Extract the [x, y] coordinate from the center of the cell holding the provided text.  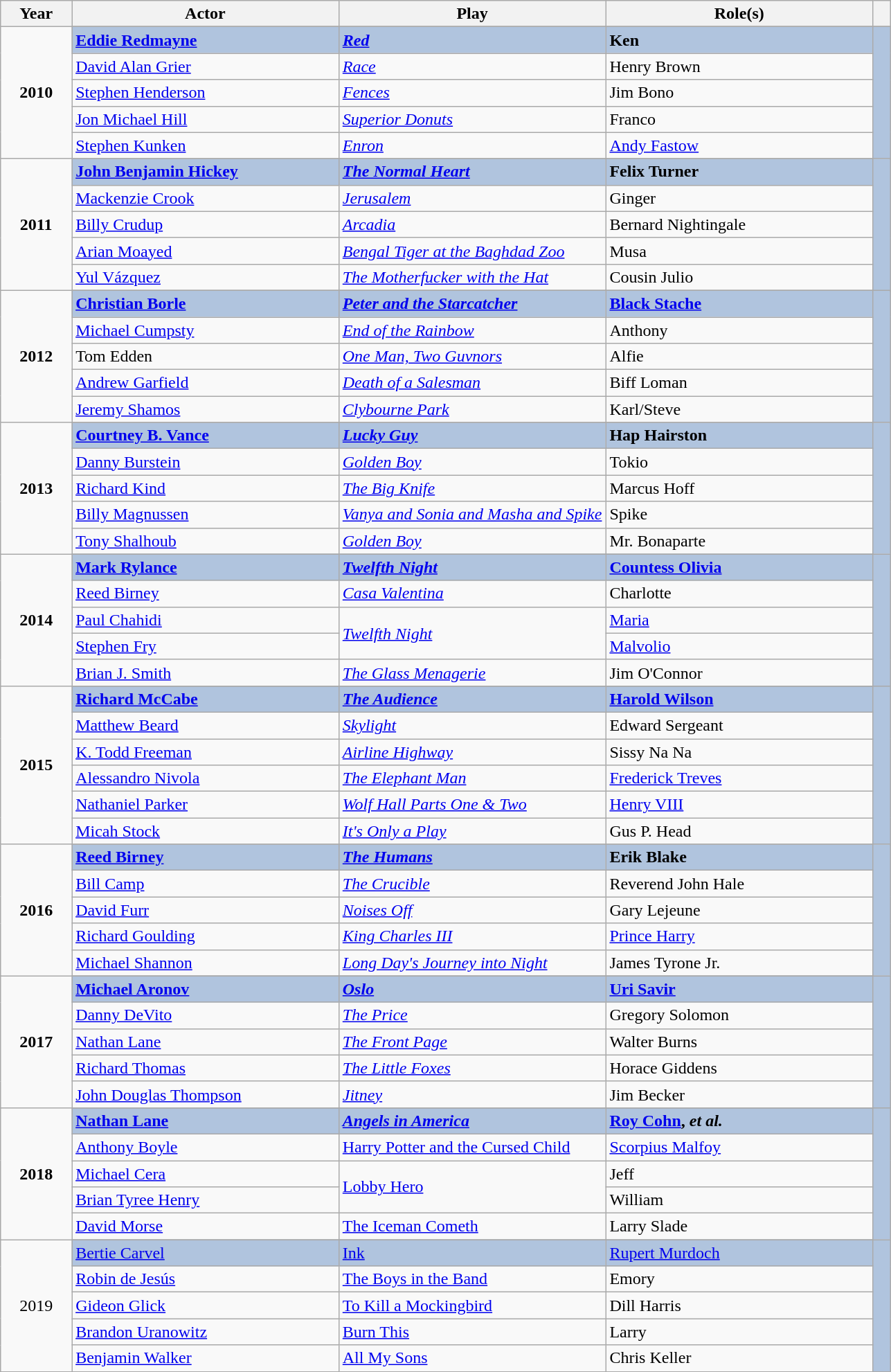
Jon Michael Hill [206, 119]
The Boys in the Band [472, 1279]
Mark Rylance [206, 567]
2017 [36, 1042]
Marcus Hoff [739, 488]
Richard Kind [206, 488]
Ken [739, 40]
Role(s) [739, 14]
Michael Cumpsty [206, 330]
Brandon Uranowitz [206, 1332]
Long Day's Journey into Night [472, 963]
Biff Loman [739, 383]
Jitney [472, 1094]
Edward Sergeant [739, 725]
Harold Wilson [739, 699]
Danny DeVito [206, 1015]
Jim O'Connor [739, 672]
Yul Vázquez [206, 277]
Jerusalem [472, 198]
Christian Borle [206, 303]
Actor [206, 14]
Bernard Nightingale [739, 224]
Sissy Na Na [739, 751]
Franco [739, 119]
The Big Knife [472, 488]
Wolf Hall Parts One & Two [472, 805]
Danny Burstein [206, 462]
Larry [739, 1332]
It's Only a Play [472, 831]
Enron [472, 145]
Walter Burns [739, 1042]
2013 [36, 488]
Horace Giddens [739, 1068]
Ink [472, 1253]
Benjamin Walker [206, 1358]
Alfie [739, 357]
Maria [739, 620]
Jeremy Shamos [206, 409]
Mackenzie Crook [206, 198]
Mr. Bonaparte [739, 541]
Felix Turner [739, 172]
Noises Off [472, 910]
Angels in America [472, 1121]
Gregory Solomon [739, 1015]
David Morse [206, 1227]
Roy Cohn, et al. [739, 1121]
Gus P. Head [739, 831]
Brian J. Smith [206, 672]
Courtney B. Vance [206, 436]
Malvolio [739, 646]
Andy Fastow [739, 145]
Richard Thomas [206, 1068]
K. Todd Freeman [206, 751]
Casa Valentina [472, 594]
Chris Keller [739, 1358]
Cousin Julio [739, 277]
Gideon Glick [206, 1306]
Bengal Tiger at the Baghdad Zoo [472, 251]
King Charles III [472, 936]
Stephen Kunken [206, 145]
Red [472, 40]
Henry VIII [739, 805]
2018 [36, 1173]
Scorpius Malfoy [739, 1147]
Play [472, 14]
2010 [36, 93]
Rupert Murdoch [739, 1253]
John Benjamin Hickey [206, 172]
Anthony Boyle [206, 1147]
The Motherfucker with the Hat [472, 277]
The Elephant Man [472, 778]
Bill Camp [206, 884]
To Kill a Mockingbird [472, 1306]
Peter and the Starcatcher [472, 303]
Eddie Redmayne [206, 40]
Henry Brown [739, 66]
The Audience [472, 699]
Michael Shannon [206, 963]
Jim Becker [739, 1094]
2016 [36, 910]
Year [36, 14]
Tony Shalhoub [206, 541]
David Alan Grier [206, 66]
Reverend John Hale [739, 884]
Emory [739, 1279]
Countess Olivia [739, 567]
Uri Savir [739, 989]
Matthew Beard [206, 725]
Anthony [739, 330]
Billy Crudup [206, 224]
Superior Donuts [472, 119]
2011 [36, 224]
David Furr [206, 910]
William [739, 1200]
The Humans [472, 857]
Frederick Treves [739, 778]
Hap Hairston [739, 436]
The Glass Menagerie [472, 672]
Larry Slade [739, 1227]
Erik Blake [739, 857]
The Price [472, 1015]
Tokio [739, 462]
Richard Goulding [206, 936]
Lucky Guy [472, 436]
2014 [36, 620]
2019 [36, 1306]
Bertie Carvel [206, 1253]
John Douglas Thompson [206, 1094]
Gary Lejeune [739, 910]
Harry Potter and the Cursed Child [472, 1147]
Dill Harris [739, 1306]
Vanya and Sonia and Masha and Spike [472, 515]
Musa [739, 251]
Oslo [472, 989]
The Normal Heart [472, 172]
Karl/Steve [739, 409]
Paul Chahidi [206, 620]
Airline Highway [472, 751]
One Man, Two Guvnors [472, 357]
Micah Stock [206, 831]
Tom Edden [206, 357]
The Little Foxes [472, 1068]
Fences [472, 93]
Michael Cera [206, 1174]
Ginger [739, 198]
The Crucible [472, 884]
Nathaniel Parker [206, 805]
Robin de Jesús [206, 1279]
The Front Page [472, 1042]
James Tyrone Jr. [739, 963]
All My Sons [472, 1358]
Burn This [472, 1332]
Michael Aronov [206, 989]
Stephen Fry [206, 646]
Jim Bono [739, 93]
2012 [36, 356]
Alessandro Nivola [206, 778]
Brian Tyree Henry [206, 1200]
Lobby Hero [472, 1187]
Andrew Garfield [206, 383]
Prince Harry [739, 936]
Skylight [472, 725]
Race [472, 66]
Charlotte [739, 594]
Richard McCabe [206, 699]
Stephen Henderson [206, 93]
Clybourne Park [472, 409]
Arian Moayed [206, 251]
Arcadia [472, 224]
The Iceman Cometh [472, 1227]
Death of a Salesman [472, 383]
Black Stache [739, 303]
End of the Rainbow [472, 330]
Billy Magnussen [206, 515]
Jeff [739, 1174]
2015 [36, 765]
Spike [739, 515]
